For the text-containing cell, return its midpoint in (x, y) coordinate format. 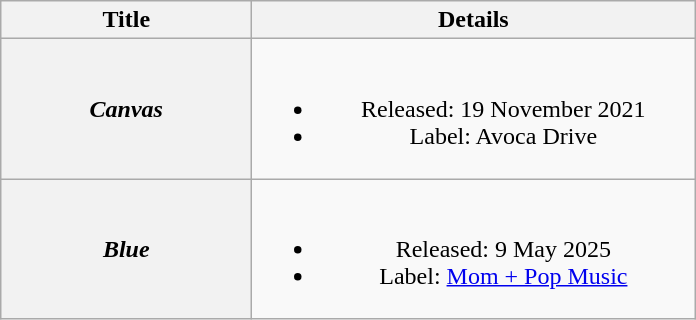
Details (474, 20)
Title (126, 20)
Released: 9 May 2025Label: Mom + Pop Music (474, 249)
Canvas (126, 109)
Blue (126, 249)
Released: 19 November 2021Label: Avoca Drive (474, 109)
